Capture the cell that displays the provided text and extract its [x, y] central coordinate. 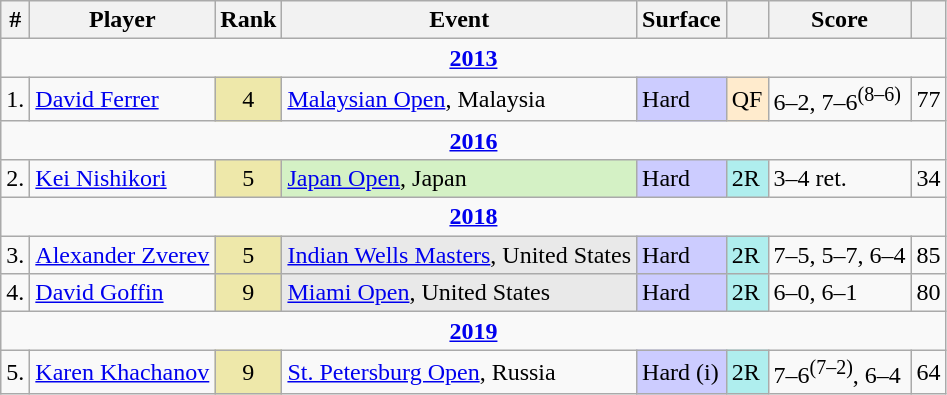
Alexander Zverev [122, 255]
3. [16, 255]
85 [928, 255]
Kei Nishikori [122, 178]
2. [16, 178]
1. [16, 100]
4 [248, 100]
# [16, 20]
2016 [474, 140]
34 [928, 178]
Event [460, 20]
6–2, 7–6(8–6) [840, 100]
Malaysian Open, Malaysia [460, 100]
5. [16, 372]
David Ferrer [122, 100]
Hard (i) [682, 372]
Surface [682, 20]
77 [928, 100]
2019 [474, 331]
St. Petersburg Open, Russia [460, 372]
4. [16, 293]
Player [122, 20]
Japan Open, Japan [460, 178]
64 [928, 372]
7–5, 5–7, 6–4 [840, 255]
Indian Wells Masters, United States [460, 255]
80 [928, 293]
Karen Khachanov [122, 372]
3–4 ret. [840, 178]
6–0, 6–1 [840, 293]
Miami Open, United States [460, 293]
Rank [248, 20]
2013 [474, 58]
QF [747, 100]
7–6(7–2), 6–4 [840, 372]
David Goffin [122, 293]
Score [840, 20]
2018 [474, 217]
